Extract the [X, Y] coordinate from the center of the cell holding the provided text.  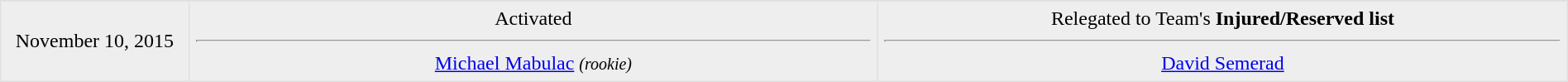
ActivatedMichael Mabulac (rookie) [533, 41]
November 10, 2015 [94, 41]
Relegated to Team's Injured/Reserved listDavid Semerad [1223, 41]
